Detect which cell encompasses the target text, then output its [x, y] center coordinate. 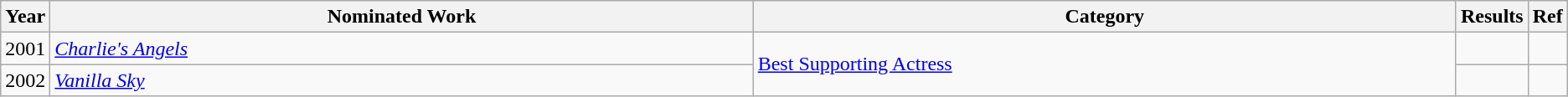
Best Supporting Actress [1104, 64]
Nominated Work [402, 17]
Category [1104, 17]
Vanilla Sky [402, 80]
2002 [25, 80]
Year [25, 17]
2001 [25, 48]
Results [1492, 17]
Ref [1548, 17]
Charlie's Angels [402, 48]
